Search for the cell housing the specified text and yield its [X, Y] center coordinate. 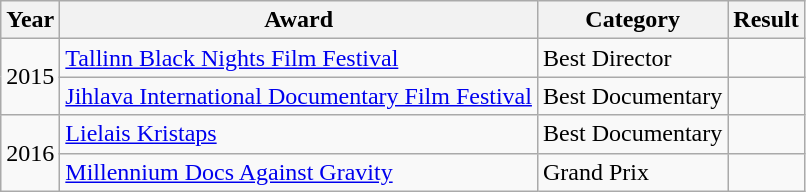
2016 [30, 153]
Millennium Docs Against Gravity [299, 172]
Tallinn Black Nights Film Festival [299, 58]
Result [766, 20]
2015 [30, 77]
Best Director [632, 58]
Category [632, 20]
Grand Prix [632, 172]
Year [30, 20]
Award [299, 20]
Jihlava International Documentary Film Festival [299, 96]
Lielais Kristaps [299, 134]
